Output the [X, Y] coordinate of the center of the cell containing the given text.  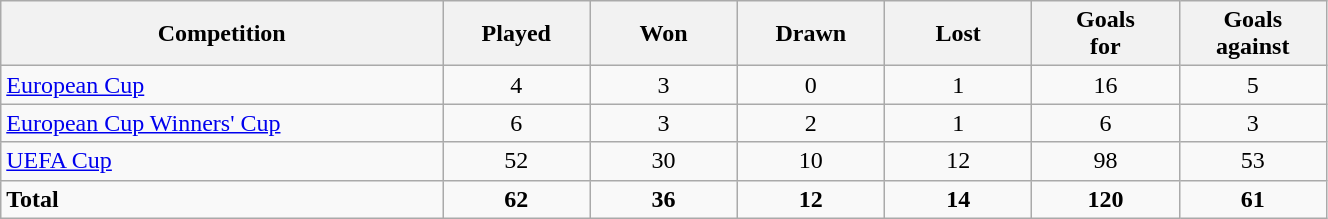
Competition [222, 34]
Goalsagainst [1252, 34]
4 [516, 85]
2 [810, 123]
98 [1106, 161]
European Cup [222, 85]
Goalsfor [1106, 34]
61 [1252, 199]
16 [1106, 85]
Won [664, 34]
European Cup Winners' Cup [222, 123]
Played [516, 34]
14 [958, 199]
0 [810, 85]
62 [516, 199]
5 [1252, 85]
Total [222, 199]
30 [664, 161]
53 [1252, 161]
52 [516, 161]
UEFA Cup [222, 161]
Lost [958, 34]
120 [1106, 199]
Drawn [810, 34]
10 [810, 161]
36 [664, 199]
